Determine the [X, Y] coordinate at the center of the cell enclosing the given text.  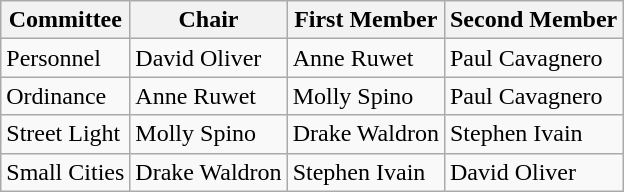
Ordinance [66, 96]
Street Light [66, 134]
Small Cities [66, 172]
Personnel [66, 58]
Chair [208, 20]
Committee [66, 20]
First Member [366, 20]
Second Member [533, 20]
